Return [X, Y] of the center of cell containing provided text 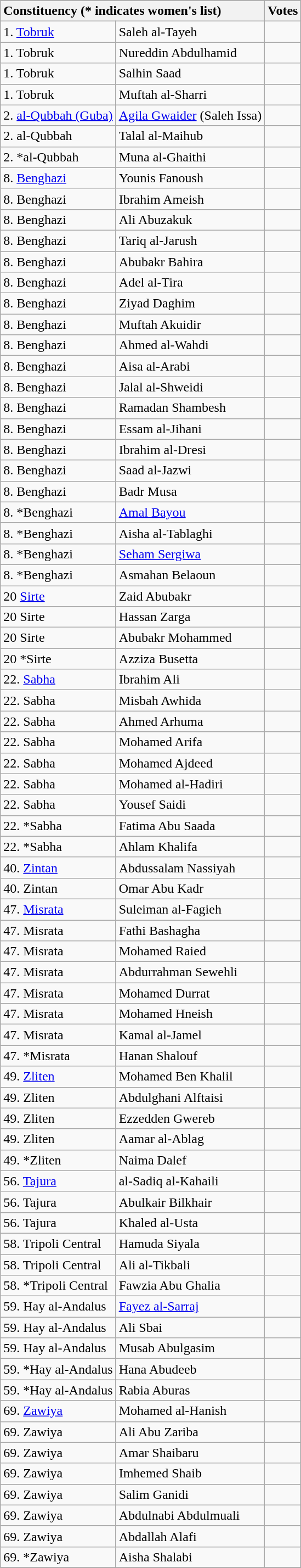
Abubakr Mohammed [190, 638]
Hanan Shalouf [190, 1056]
Mohamed Ben Khalil [190, 1077]
Ali Sbai [190, 1328]
Asmahan Belaoun [190, 575]
Talal al-Maihub [190, 136]
Muna al-Ghaithi [190, 157]
Kamal al-Jamel [190, 1035]
Fawzia Abu Ghalia [190, 1286]
Salhin Saad [190, 74]
Amal Bayou [190, 512]
Muftah Akuidir [190, 324]
Nureddin Abdulhamid [190, 53]
Younis Fanoush [190, 178]
Ali Abuzakuk [190, 220]
69. *Zawiya [58, 1557]
Ahmed Arhuma [190, 721]
Ezzedden Gwereb [190, 1118]
Abubakr Bahira [190, 262]
Hamuda Siyala [190, 1244]
Abdussalam Nassiyah [190, 867]
Misbah Awhida [190, 701]
Fathi Bashagha [190, 931]
Constituency (* indicates women's list) [133, 11]
20 *Sirte [58, 659]
Mohamed al-Hadiri [190, 784]
Votes [283, 11]
Ibrahim al-Dresi [190, 450]
Ali al-Tikbali [190, 1264]
Mohamed Durrat [190, 993]
47. *Misrata [58, 1056]
Ahlam Khalifa [190, 847]
Tariq al-Jarush [190, 240]
Ziyad Daghim [190, 304]
Abdallah Alafi [190, 1536]
2. al-Qubbah (Guba) [58, 115]
Mohamed Ajdeed [190, 763]
Mohamed Arifa [190, 742]
49. *Zliten [58, 1160]
Azziza Busetta [190, 659]
Agila Gwaider (Saleh Issa) [190, 115]
Khaled al-Usta [190, 1223]
Rabia Aburas [190, 1390]
Muftah al-Sharri [190, 94]
Seham Sergiwa [190, 554]
Ibrahim Ameish [190, 199]
Mohamed al-Hanish [190, 1411]
Saleh al-Tayeh [190, 32]
2. *al-Qubbah [58, 157]
Jalal al-Shweidi [190, 387]
Ahmed al-Wahdi [190, 345]
Imhemed Shaib [190, 1474]
Ibrahim Ali [190, 680]
Ramadan Shambesh [190, 408]
Aisha Shalabi [190, 1557]
Naima Dalef [190, 1160]
Musab Abulgasim [190, 1348]
Saad al-Jazwi [190, 471]
58. *Tripoli Central [58, 1286]
Hana Abudeeb [190, 1369]
Amar Shaibaru [190, 1453]
Fatima Abu Saada [190, 826]
Salim Ganidi [190, 1494]
Zaid Abubakr [190, 596]
Ali Abu Zariba [190, 1432]
Yousef Saidi [190, 805]
Fayez al-Sarraj [190, 1307]
Mohamed Raied [190, 951]
2. al-Qubbah [58, 136]
Badr Musa [190, 491]
Suleiman al-Fagieh [190, 909]
Abdulnabi Abdulmuali [190, 1515]
Aamar al-Ablag [190, 1139]
Omar Abu Kadr [190, 888]
Abdurrahman Sewehli [190, 972]
Abulkair Bilkhair [190, 1202]
Hassan Zarga [190, 617]
Mohamed Hneish [190, 1014]
Adel al-Tira [190, 283]
Aisha al-Tablaghi [190, 533]
al-Sadiq al-Kahaili [190, 1181]
Abdulghani Alftaisi [190, 1097]
Essam al-Jihani [190, 429]
Aisa al-Arabi [190, 366]
